Detect which cell encompasses the target text, then output its (x, y) center coordinate. 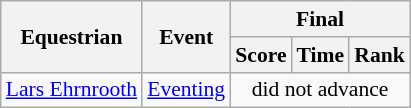
Time (321, 55)
Eventing (186, 90)
Lars Ehrnrooth (72, 90)
Final (320, 19)
Equestrian (72, 36)
Rank (380, 55)
Event (186, 36)
Score (260, 55)
did not advance (320, 90)
